Search for the cell housing the specified text and yield its (X, Y) center coordinate. 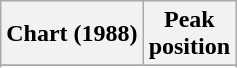
Chart (1988) (72, 34)
Peakposition (189, 34)
